Identify which cell holds the provided text, then report its (X, Y) central coordinate. 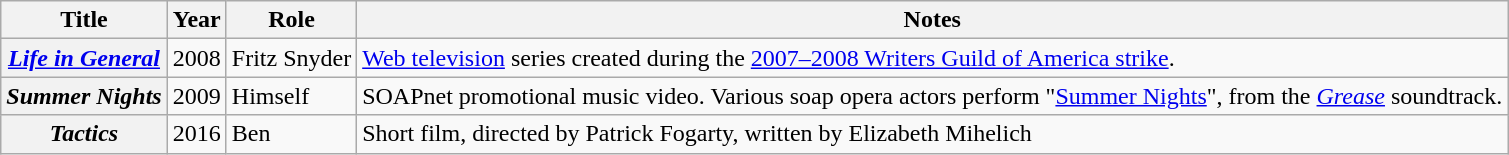
Ben (291, 134)
Summer Nights (84, 96)
Web television series created during the 2007–2008 Writers Guild of America strike. (932, 58)
2009 (196, 96)
2008 (196, 58)
Year (196, 20)
Role (291, 20)
Himself (291, 96)
Short film, directed by Patrick Fogarty, written by Elizabeth Mihelich (932, 134)
Tactics (84, 134)
Title (84, 20)
2016 (196, 134)
Notes (932, 20)
Fritz Snyder (291, 58)
SOAPnet promotional music video. Various soap opera actors perform "Summer Nights", from the Grease soundtrack. (932, 96)
Life in General (84, 58)
